Search for the cell housing the specified text and yield its [x, y] center coordinate. 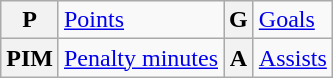
PIM [30, 58]
Penalty minutes [140, 58]
G [239, 20]
A [239, 58]
Goals [292, 20]
Assists [292, 58]
P [30, 20]
Points [140, 20]
